Provide the [x, y] coordinate of the cell's center where the given text is located.  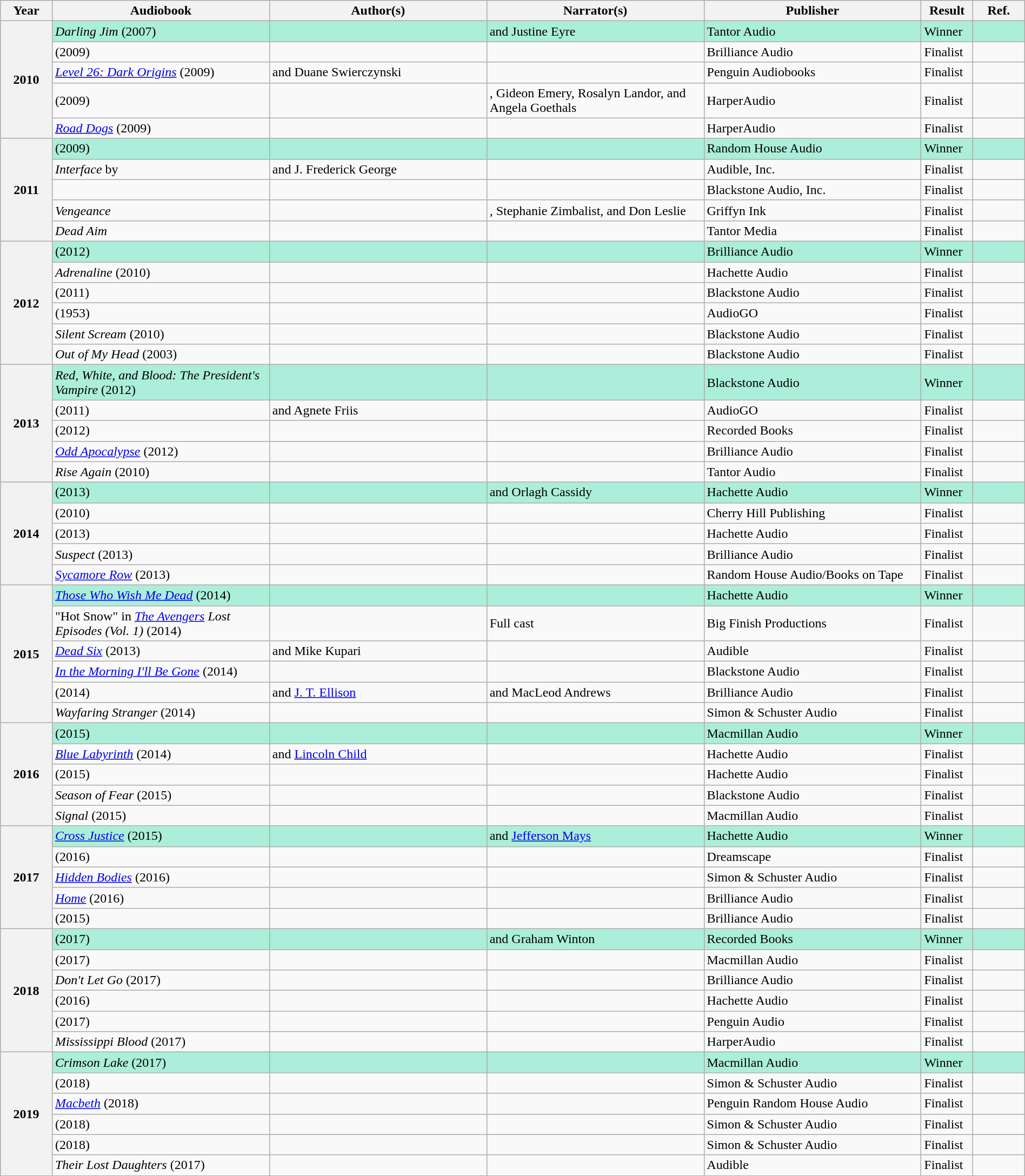
2016 [26, 774]
Publisher [813, 11]
Road Dogs (2009) [161, 128]
and MacLeod Andrews [595, 692]
2011 [26, 190]
and Duane Swierczynski [378, 72]
Don't Let Go (2017) [161, 980]
and Justine Eyre [595, 31]
Penguin Audio [813, 1021]
2017 [26, 877]
Random House Audio/Books on Tape [813, 574]
2013 [26, 424]
2019 [26, 1114]
Audiobook [161, 11]
Cross Justice (2015) [161, 836]
In the Morning I'll Be Gone (2014) [161, 672]
2015 [26, 654]
Ref. [999, 11]
2014 [26, 533]
Penguin Audiobooks [813, 72]
, Stephanie Zimbalist, and Don Leslie [595, 210]
Hidden Bodies (2016) [161, 877]
Silent Scream (2010) [161, 334]
"Hot Snow" in The Avengers Lost Episodes (Vol. 1) (2014) [161, 623]
Narrator(s) [595, 11]
Dead Six (2013) [161, 651]
Level 26: Dark Origins (2009) [161, 72]
Author(s) [378, 11]
Red, White, and Blood: The President's Vampire (2012) [161, 383]
Adrenaline (2010) [161, 272]
Big Finish Productions [813, 623]
Result [947, 11]
Mississippi Blood (2017) [161, 1042]
and Agnete Friis [378, 410]
Blackstone Audio, Inc. [813, 190]
and J. T. Ellison [378, 692]
Dreamscape [813, 857]
Macbeth (2018) [161, 1104]
Out of My Head (2003) [161, 355]
Those Who Wish Me Dead (2014) [161, 595]
and Orlagh Cassidy [595, 492]
and Lincoln Child [378, 754]
2010 [26, 80]
Wayfaring Stranger (2014) [161, 713]
and J. Frederick George [378, 169]
and Graham Winton [595, 939]
2018 [26, 990]
(2010) [161, 513]
Suspect (2013) [161, 554]
and Mike Kupari [378, 651]
Griffyn Ink [813, 210]
Darling Jim (2007) [161, 31]
Random House Audio [813, 149]
Their Lost Daughters (2017) [161, 1165]
Tantor Media [813, 231]
Audible, Inc. [813, 169]
(2014) [161, 692]
Rise Again (2010) [161, 472]
Crimson Lake (2017) [161, 1063]
Home (2016) [161, 898]
(1953) [161, 313]
Penguin Random House Audio [813, 1104]
Year [26, 11]
Interface by [161, 169]
Full cast [595, 623]
Cherry Hill Publishing [813, 513]
2012 [26, 303]
and Jefferson Mays [595, 836]
Season of Fear (2015) [161, 795]
Signal (2015) [161, 816]
, Gideon Emery, Rosalyn Landor, and Angela Goethals [595, 101]
Blue Labyrinth (2014) [161, 754]
Dead Aim [161, 231]
Odd Apocalypse (2012) [161, 451]
Vengeance [161, 210]
Sycamore Row (2013) [161, 574]
